Find where the given text appears and provide that cell's center as [x, y] coordinate. 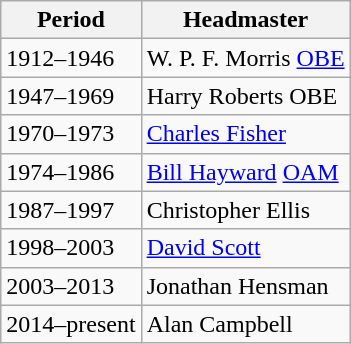
Period [71, 20]
Christopher Ellis [246, 210]
1974–1986 [71, 172]
1998–2003 [71, 248]
W. P. F. Morris OBE [246, 58]
2003–2013 [71, 286]
1912–1946 [71, 58]
Alan Campbell [246, 324]
Charles Fisher [246, 134]
1947–1969 [71, 96]
David Scott [246, 248]
Harry Roberts OBE [246, 96]
1987–1997 [71, 210]
2014–present [71, 324]
Jonathan Hensman [246, 286]
Headmaster [246, 20]
1970–1973 [71, 134]
Bill Hayward OAM [246, 172]
